Locate the cell with the specified text and output its (X, Y) center coordinate. 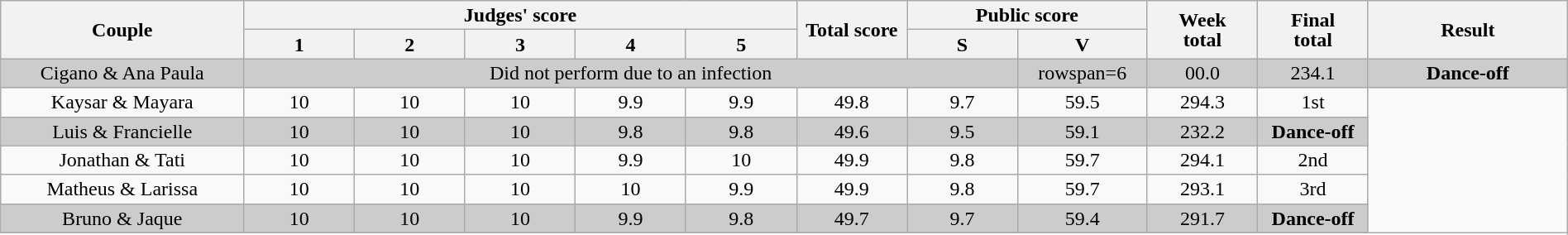
Public score (1027, 15)
234.1 (1313, 73)
Cigano & Ana Paula (122, 73)
59.4 (1082, 218)
1 (299, 45)
293.1 (1202, 189)
2nd (1313, 161)
Weektotal (1202, 30)
3 (520, 45)
Matheus & Larissa (122, 189)
Kaysar & Mayara (122, 103)
294.1 (1202, 161)
9.5 (963, 131)
Luis & Francielle (122, 131)
Bruno & Jaque (122, 218)
00.0 (1202, 73)
Result (1467, 30)
59.1 (1082, 131)
49.7 (852, 218)
Did not perform due to an infection (630, 73)
1st (1313, 103)
S (963, 45)
Finaltotal (1313, 30)
Judges' score (520, 15)
291.7 (1202, 218)
2 (409, 45)
49.6 (852, 131)
59.5 (1082, 103)
3rd (1313, 189)
rowspan=6 (1082, 73)
V (1082, 45)
49.8 (852, 103)
4 (631, 45)
5 (741, 45)
Total score (852, 30)
294.3 (1202, 103)
Couple (122, 30)
Jonathan & Tati (122, 161)
232.2 (1202, 131)
